Extract the [X, Y] coordinate from the center of the cell holding the provided text.  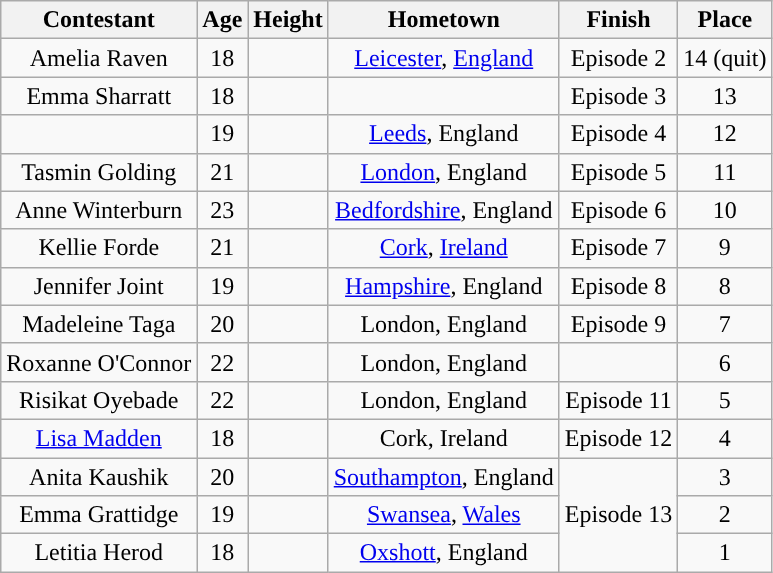
Leeds, England [444, 134]
Episode 4 [618, 134]
23 [222, 210]
12 [725, 134]
Place [725, 20]
Episode 13 [618, 515]
6 [725, 362]
3 [725, 477]
Letitia Herod [99, 553]
Tasmin Golding [99, 172]
Age [222, 20]
7 [725, 324]
Lisa Madden [99, 438]
Episode 3 [618, 96]
Oxshott, England [444, 553]
Hometown [444, 20]
Anita Kaushik [99, 477]
Episode 12 [618, 438]
Southampton, England [444, 477]
Anne Winterburn [99, 210]
11 [725, 172]
Episode 5 [618, 172]
Episode 8 [618, 286]
Episode 9 [618, 324]
Jennifer Joint [99, 286]
Finish [618, 20]
Episode 11 [618, 400]
Leicester, England [444, 58]
13 [725, 96]
Emma Grattidge [99, 515]
14 (quit) [725, 58]
1 [725, 553]
Episode 6 [618, 210]
8 [725, 286]
5 [725, 400]
Episode 7 [618, 248]
10 [725, 210]
Madeleine Taga [99, 324]
Contestant [99, 20]
Swansea, Wales [444, 515]
2 [725, 515]
Bedfordshire, England [444, 210]
Emma Sharratt [99, 96]
4 [725, 438]
Amelia Raven [99, 58]
Episode 2 [618, 58]
Roxanne O'Connor [99, 362]
9 [725, 248]
Height [288, 20]
Kellie Forde [99, 248]
Risikat Oyebade [99, 400]
Hampshire, England [444, 286]
